Search for the cell housing the specified text and yield its [x, y] center coordinate. 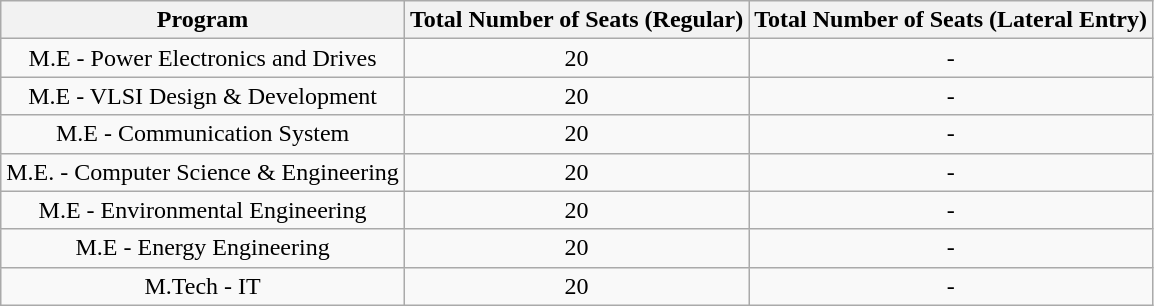
M.E - Energy Engineering [203, 248]
M.E. - Computer Science & Engineering [203, 172]
Program [203, 20]
M.Tech - IT [203, 286]
M.E - VLSI Design & Development [203, 96]
M.E - Power Electronics and Drives [203, 58]
M.E - Environmental Engineering [203, 210]
Total Number of Seats (Lateral Entry) [951, 20]
M.E - Communication System [203, 134]
Total Number of Seats (Regular) [576, 20]
